Return (X, Y) of the center of cell containing provided text 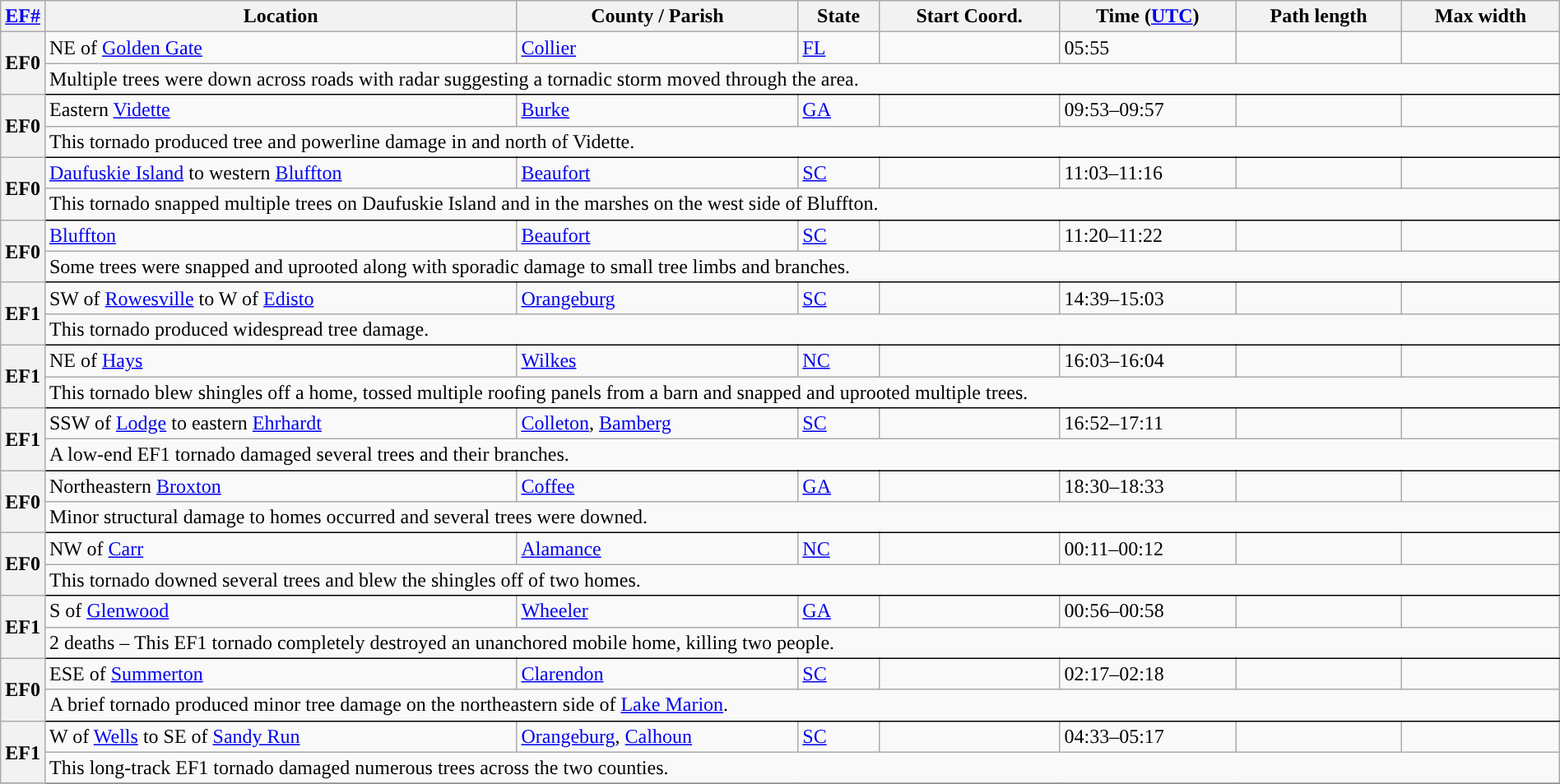
09:53–09:57 (1148, 110)
NW of Carr (280, 549)
2 deaths – This EF1 tornado completely destroyed an unanchored mobile home, killing two people. (801, 643)
Path length (1319, 16)
Orangeburg, Calhoun (657, 736)
00:56–00:58 (1148, 611)
Northeastern Broxton (280, 486)
This tornado blew shingles off a home, tossed multiple roofing panels from a barn and snapped and uprooted multiple trees. (801, 392)
SSW of Lodge to eastern Ehrhardt (280, 424)
Location (280, 16)
This tornado downed several trees and blew the shingles off of two homes. (801, 580)
NE of Hays (280, 360)
00:11–00:12 (1148, 549)
A brief tornado produced minor tree damage on the northeastern side of Lake Marion. (801, 705)
Collier (657, 48)
EF# (23, 16)
W of Wells to SE of Sandy Run (280, 736)
This long-track EF1 tornado damaged numerous trees across the two counties. (801, 768)
This tornado produced widespread tree damage. (801, 329)
14:39–15:03 (1148, 298)
Colleton, Bamberg (657, 424)
SW of Rowesville to W of Edisto (280, 298)
ESE of Summerton (280, 674)
16:03–16:04 (1148, 360)
Bluffton (280, 235)
A low-end EF1 tornado damaged several trees and their branches. (801, 455)
NE of Golden Gate (280, 48)
11:03–11:16 (1148, 173)
02:17–02:18 (1148, 674)
05:55 (1148, 48)
18:30–18:33 (1148, 486)
Time (UTC) (1148, 16)
16:52–17:11 (1148, 424)
This tornado produced tree and powerline damage in and north of Vidette. (801, 141)
State (839, 16)
Wheeler (657, 611)
Wilkes (657, 360)
Eastern Vidette (280, 110)
Coffee (657, 486)
County / Parish (657, 16)
11:20–11:22 (1148, 235)
Multiple trees were down across roads with radar suggesting a tornadic storm moved through the area. (801, 79)
This tornado snapped multiple trees on Daufuskie Island and in the marshes on the west side of Bluffton. (801, 204)
Burke (657, 110)
04:33–05:17 (1148, 736)
FL (839, 48)
Max width (1481, 16)
Minor structural damage to homes occurred and several trees were downed. (801, 517)
Orangeburg (657, 298)
Alamance (657, 549)
S of Glenwood (280, 611)
Some trees were snapped and uprooted along with sporadic damage to small tree limbs and branches. (801, 267)
Clarendon (657, 674)
Start Coord. (969, 16)
Daufuskie Island to western Bluffton (280, 173)
